Scan for the cell matching the given text and deliver its (X, Y) coordinate at center. 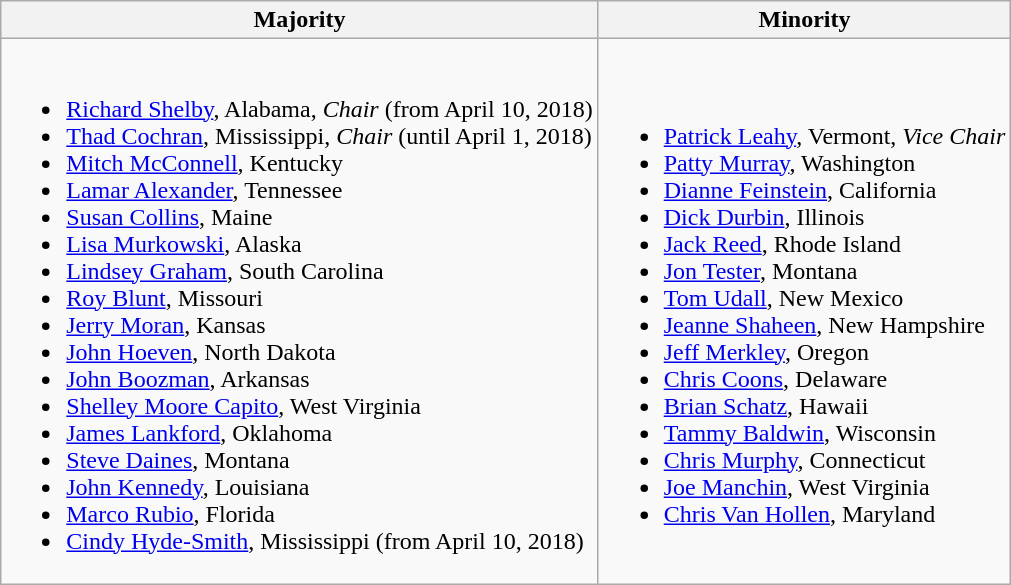
Minority (804, 20)
Majority (300, 20)
